Extract the (X, Y) coordinate from the center of the cell holding the provided text.  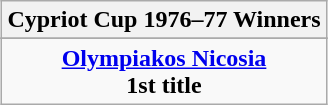
Cypriot Cup 1976–77 Winners (164, 20)
Olympiakos Nicosia1st title (164, 72)
